For the text-containing cell, return its midpoint in [X, Y] coordinate format. 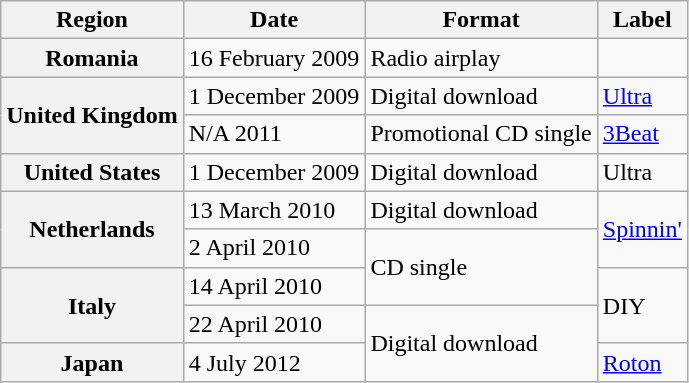
16 February 2009 [274, 58]
13 March 2010 [274, 210]
Region [92, 20]
Format [481, 20]
Spinnin' [642, 229]
Japan [92, 362]
DIY [642, 305]
4 July 2012 [274, 362]
Netherlands [92, 229]
Date [274, 20]
Promotional CD single [481, 134]
2 April 2010 [274, 248]
Roton [642, 362]
14 April 2010 [274, 286]
Label [642, 20]
22 April 2010 [274, 324]
3Beat [642, 134]
Italy [92, 305]
United Kingdom [92, 115]
United States [92, 172]
CD single [481, 267]
N/A 2011 [274, 134]
Radio airplay [481, 58]
Romania [92, 58]
